Locate the cell with the specified text and output its (x, y) center coordinate. 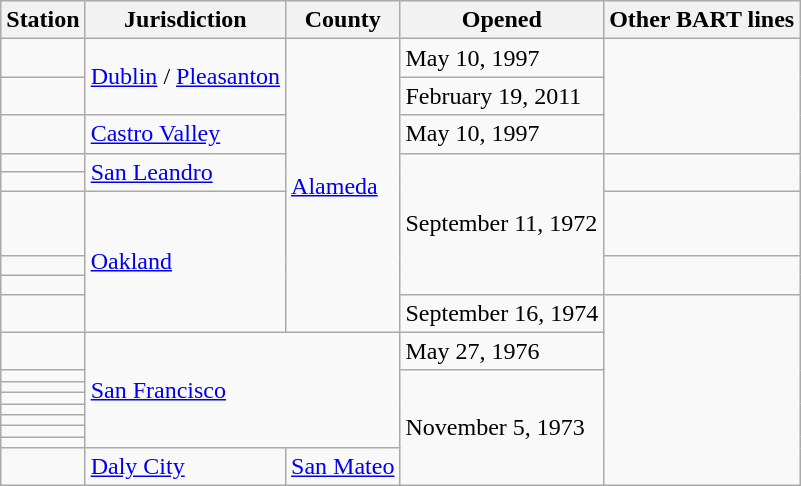
Other BART lines (702, 20)
May 27, 1976 (502, 351)
November 5, 1973 (502, 428)
County (343, 20)
September 11, 1972 (502, 224)
Station (43, 20)
Dublin / Pleasanton (185, 77)
San Leandro (185, 172)
Jurisdiction (185, 20)
San Mateo (343, 467)
February 19, 2011 (502, 96)
San Francisco (242, 390)
Castro Valley (185, 134)
Alameda (343, 186)
September 16, 1974 (502, 313)
Opened (502, 20)
Daly City (185, 467)
Oakland (185, 262)
